For the text-containing cell, return its midpoint in (x, y) coordinate format. 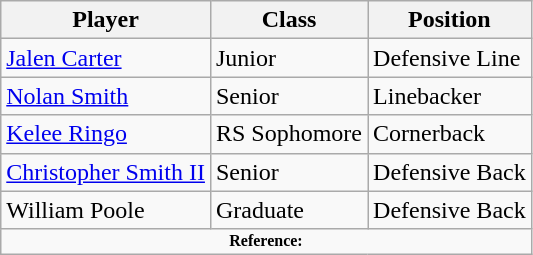
Nolan Smith (106, 96)
Player (106, 20)
Defensive Line (450, 58)
Linebacker (450, 96)
Cornerback (450, 134)
William Poole (106, 210)
Junior (288, 58)
Reference: (266, 241)
Graduate (288, 210)
Class (288, 20)
Jalen Carter (106, 58)
Christopher Smith II (106, 172)
Kelee Ringo (106, 134)
RS Sophomore (288, 134)
Position (450, 20)
